Pinpoint the cell where the given text exists, returning its [X, Y] midpoint coordinate. 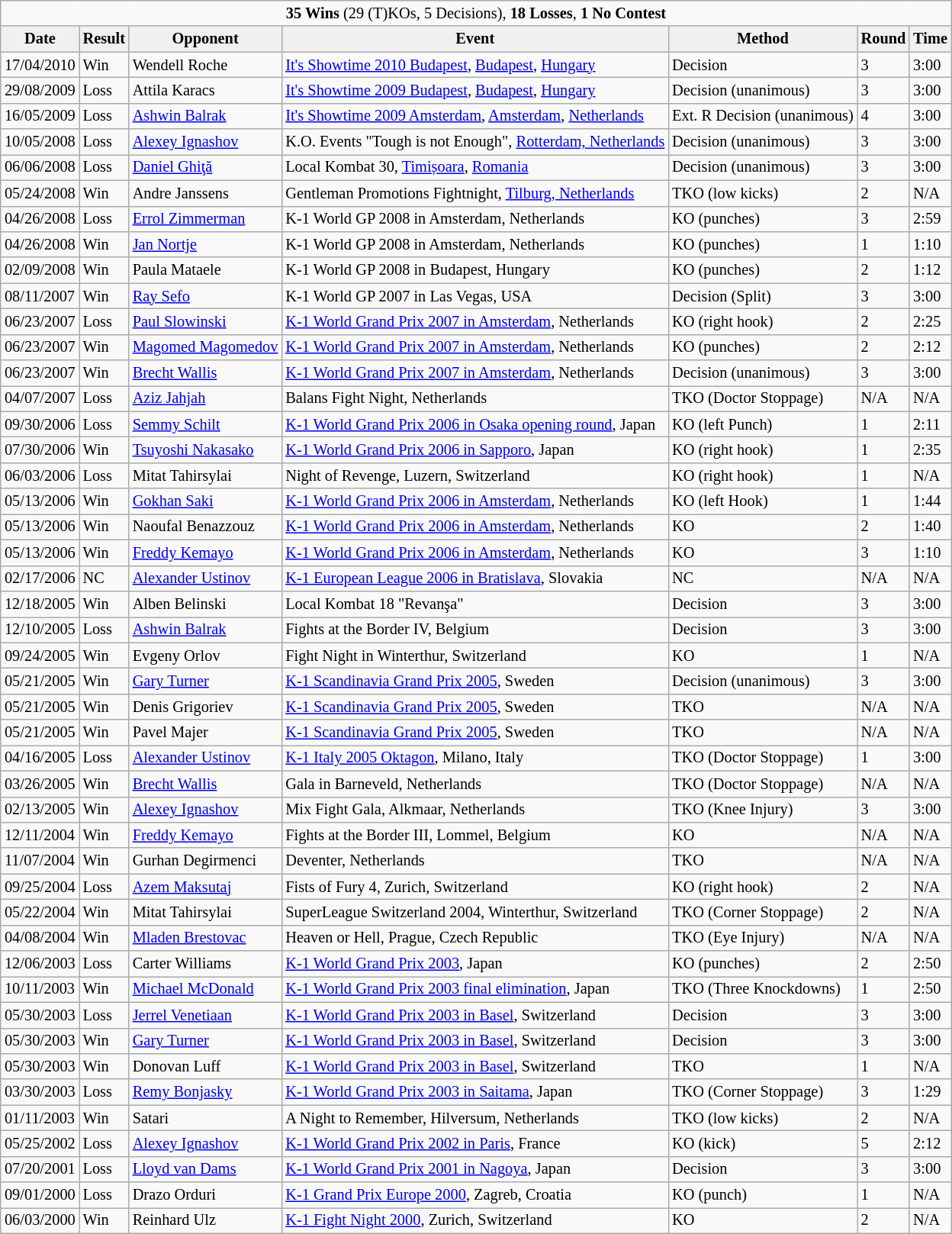
Night of Revenge, Luzern, Switzerland [474, 476]
TKO (Eye Injury) [763, 938]
12/06/2003 [40, 964]
K-1 World Grand Prix 2003, Japan [474, 964]
12/11/2004 [40, 836]
K-1 World Grand Prix 2003 in Saitama, Japan [474, 1092]
2:35 [931, 450]
Fists of Fury 4, Zurich, Switzerland [474, 887]
35 Wins (29 (T)KOs, 5 Decisions), 18 Losses, 1 No Contest [476, 14]
K-1 World GP 2008 in Budapest, Hungary [474, 270]
2:59 [931, 219]
Magomed Magomedov [206, 347]
05/22/2004 [40, 913]
Lloyd van Dams [206, 1169]
Pavel Majer [206, 733]
05/25/2002 [40, 1144]
Andre Janssens [206, 193]
K-1 World Grand Prix 2006 in Osaka opening round, Japan [474, 424]
Donovan Luff [206, 1067]
Time [931, 39]
Naoufal Benazzouz [206, 527]
KO (left Hook) [763, 501]
Paula Mataele [206, 270]
09/30/2006 [40, 424]
Alben Belinski [206, 604]
06/06/2008 [40, 168]
K-1 European League 2006 in Bratislava, Slovakia [474, 578]
Gentleman Promotions Fightnight, Tilburg, Netherlands [474, 193]
Jerrel Venetiaan [206, 1015]
01/11/2003 [40, 1118]
Event [474, 39]
2:11 [931, 424]
12/18/2005 [40, 604]
12/10/2005 [40, 630]
K-1 World Grand Prix 2003 final elimination, Japan [474, 990]
Attila Karacs [206, 91]
Local Kombat 30, Timișoara, Romania [474, 168]
Remy Bonjasky [206, 1092]
1:12 [931, 270]
Fights at the Border IV, Belgium [474, 630]
Fight Night in Winterthur, Switzerland [474, 656]
10/11/2003 [40, 990]
04/07/2007 [40, 399]
06/03/2000 [40, 1221]
Mix Fight Gala, Alkmaar, Netherlands [474, 810]
02/17/2006 [40, 578]
17/04/2010 [40, 65]
TKO (Three Knockdowns) [763, 990]
K-1 Fight Night 2000, Zurich, Switzerland [474, 1221]
Azem Maksutaj [206, 887]
10/05/2008 [40, 142]
2:25 [931, 322]
K-1 Grand Prix Europe 2000, Zagreb, Croatia [474, 1195]
Local Kombat 18 "Revanşa" [474, 604]
4 [883, 116]
Paul Slowinski [206, 322]
Gala in Barneveld, Netherlands [474, 784]
11/07/2004 [40, 861]
1:40 [931, 527]
Michael McDonald [206, 990]
Semmy Schilt [206, 424]
Drazo Orduri [206, 1195]
Result [104, 39]
K-1 Italy 2005 Oktagon, Milano, Italy [474, 759]
Daniel Ghiţă [206, 168]
Aziz Jahjah [206, 399]
It's Showtime 2009 Budapest, Budapest, Hungary [474, 91]
Deventer, Netherlands [474, 861]
07/30/2006 [40, 450]
03/30/2003 [40, 1092]
04/08/2004 [40, 938]
It's Showtime 2010 Budapest, Budapest, Hungary [474, 65]
Heaven or Hell, Prague, Czech Republic [474, 938]
K-1 World Grand Prix 2001 in Nagoya, Japan [474, 1169]
K-1 World GP 2007 in Las Vegas, USA [474, 296]
02/09/2008 [40, 270]
Mladen Brestovac [206, 938]
07/20/2001 [40, 1169]
29/08/2009 [40, 91]
Jan Nortje [206, 245]
02/13/2005 [40, 810]
09/24/2005 [40, 656]
Gokhan Saki [206, 501]
5 [883, 1144]
Carter Williams [206, 964]
Decision (Split) [763, 296]
Gurhan Degirmenci [206, 861]
Ext. R Decision (unanimous) [763, 116]
08/11/2007 [40, 296]
It's Showtime 2009 Amsterdam, Amsterdam, Netherlands [474, 116]
09/01/2000 [40, 1195]
1:44 [931, 501]
09/25/2004 [40, 887]
Ray Sefo [206, 296]
03/26/2005 [40, 784]
04/16/2005 [40, 759]
05/24/2008 [40, 193]
Denis Grigoriev [206, 707]
Method [763, 39]
Tsuyoshi Nakasako [206, 450]
KO (left Punch) [763, 424]
K-1 World Grand Prix 2006 in Sapporo, Japan [474, 450]
16/05/2009 [40, 116]
SuperLeague Switzerland 2004, Winterthur, Switzerland [474, 913]
Fights at the Border III, Lommel, Belgium [474, 836]
1:29 [931, 1092]
Round [883, 39]
K.O. Events "Tough is not Enough", Rotterdam, Netherlands [474, 142]
06/03/2006 [40, 476]
Reinhard Ulz [206, 1221]
K-1 World Grand Prix 2002 in Paris, France [474, 1144]
Satari [206, 1118]
KO (kick) [763, 1144]
A Night to Remember, Hilversum, Netherlands [474, 1118]
Opponent [206, 39]
Evgeny Orlov [206, 656]
Wendell Roche [206, 65]
Errol Zimmerman [206, 219]
Date [40, 39]
KO (punch) [763, 1195]
TKO (Knee Injury) [763, 810]
Balans Fight Night, Netherlands [474, 399]
